Search for the cell housing the specified text and yield its [x, y] center coordinate. 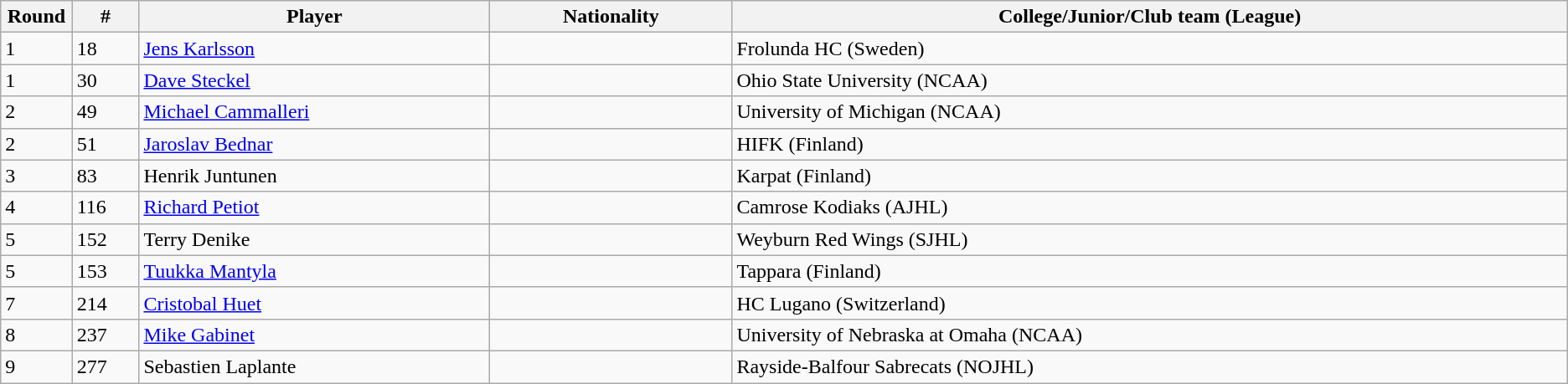
49 [106, 112]
Frolunda HC (Sweden) [1149, 49]
# [106, 17]
Michael Cammalleri [315, 112]
Camrose Kodiaks (AJHL) [1149, 207]
7 [37, 303]
Henrik Juntunen [315, 176]
152 [106, 239]
HC Lugano (Switzerland) [1149, 303]
Round [37, 17]
Cristobal Huet [315, 303]
214 [106, 303]
277 [106, 366]
8 [37, 335]
Jaroslav Bednar [315, 144]
4 [37, 207]
Player [315, 17]
Tappara (Finland) [1149, 271]
Sebastien Laplante [315, 366]
Dave Steckel [315, 80]
Ohio State University (NCAA) [1149, 80]
116 [106, 207]
Jens Karlsson [315, 49]
Rayside-Balfour Sabrecats (NOJHL) [1149, 366]
Weyburn Red Wings (SJHL) [1149, 239]
University of Nebraska at Omaha (NCAA) [1149, 335]
83 [106, 176]
Nationality [611, 17]
9 [37, 366]
Terry Denike [315, 239]
HIFK (Finland) [1149, 144]
18 [106, 49]
College/Junior/Club team (League) [1149, 17]
30 [106, 80]
Mike Gabinet [315, 335]
3 [37, 176]
51 [106, 144]
University of Michigan (NCAA) [1149, 112]
Tuukka Mantyla [315, 271]
153 [106, 271]
Richard Petiot [315, 207]
237 [106, 335]
Karpat (Finland) [1149, 176]
